Return the (X, Y) coordinate for the center point of the cell that contains the specified text.  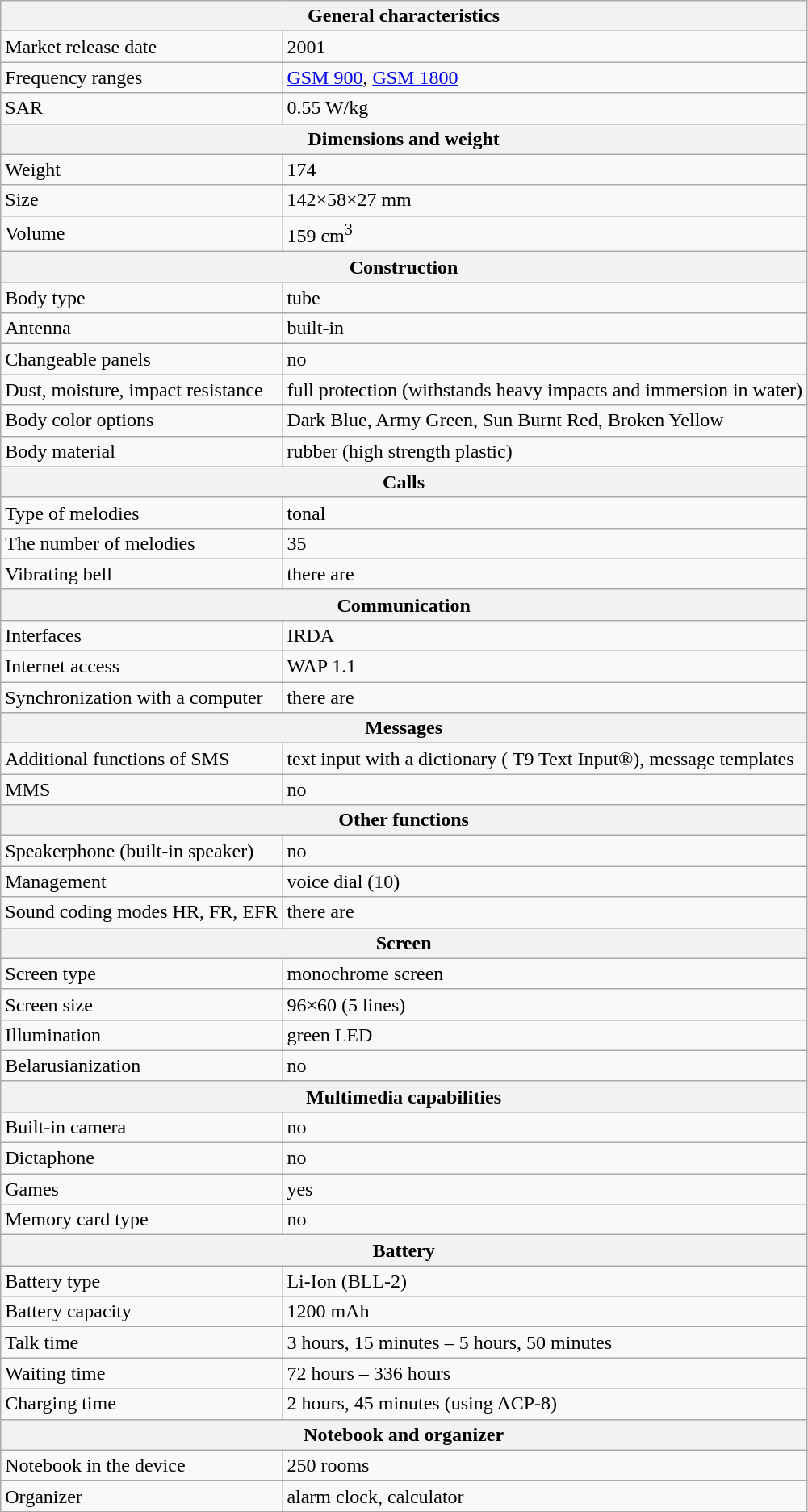
Size (142, 200)
Screen (404, 943)
Organizer (142, 1496)
Charging time (142, 1404)
Calls (404, 482)
MMS (142, 790)
Changeable panels (142, 359)
SAR (142, 108)
yes (545, 1189)
96×60 (5 lines) (545, 1004)
Interfaces (142, 635)
Games (142, 1189)
Vibrating bell (142, 574)
Talk time (142, 1342)
Body color options (142, 421)
Notebook and organizer (404, 1435)
IRDA (545, 635)
GSM 900, GSM 1800 (545, 77)
Management (142, 882)
Body material (142, 451)
Li-Ion (BLL-2) (545, 1281)
Sound coding modes HR, FR, EFR (142, 912)
Dimensions and weight (404, 139)
Memory card type (142, 1220)
Battery capacity (142, 1312)
tube (545, 298)
174 (545, 170)
rubber (high strength plastic) (545, 451)
Construction (404, 267)
3 hours, 15 minutes – 5 hours, 50 minutes (545, 1342)
The number of melodies (142, 543)
Internet access (142, 667)
Multimedia capabilities (404, 1096)
Built-in camera (142, 1127)
159 cm3 (545, 234)
Synchronization with a computer (142, 697)
2001 (545, 47)
Frequency ranges (142, 77)
Other functions (404, 820)
2 hours, 45 minutes (using ACP-8) (545, 1404)
WAP 1.1 (545, 667)
Belarusianization (142, 1066)
Additional functions of SMS (142, 759)
built-in (545, 329)
Dust, moisture, impact resistance (142, 390)
Type of melodies (142, 513)
General characteristics (404, 16)
Weight (142, 170)
Screen size (142, 1004)
Market release date (142, 47)
Battery (404, 1250)
Body type (142, 298)
tonal (545, 513)
Illumination (142, 1035)
Screen type (142, 974)
72 hours – 336 hours (545, 1373)
green LED (545, 1035)
Dictaphone (142, 1158)
Dark Blue, Army Green, Sun Burnt Red, Broken Yellow (545, 421)
0.55 W/kg (545, 108)
text input with a dictionary ( T9 Text Input®), message templates (545, 759)
alarm clock, calculator (545, 1496)
full protection (withstands heavy impacts and immersion in water) (545, 390)
Antenna (142, 329)
monochrome screen (545, 974)
Battery type (142, 1281)
Communication (404, 605)
Volume (142, 234)
Notebook in the device (142, 1465)
Messages (404, 728)
35 (545, 543)
voice dial (10) (545, 882)
1200 mAh (545, 1312)
Waiting time (142, 1373)
142×58×27 mm (545, 200)
250 rooms (545, 1465)
Speakerphone (built-in speaker) (142, 851)
